Return (X, Y) of the center of cell containing provided text 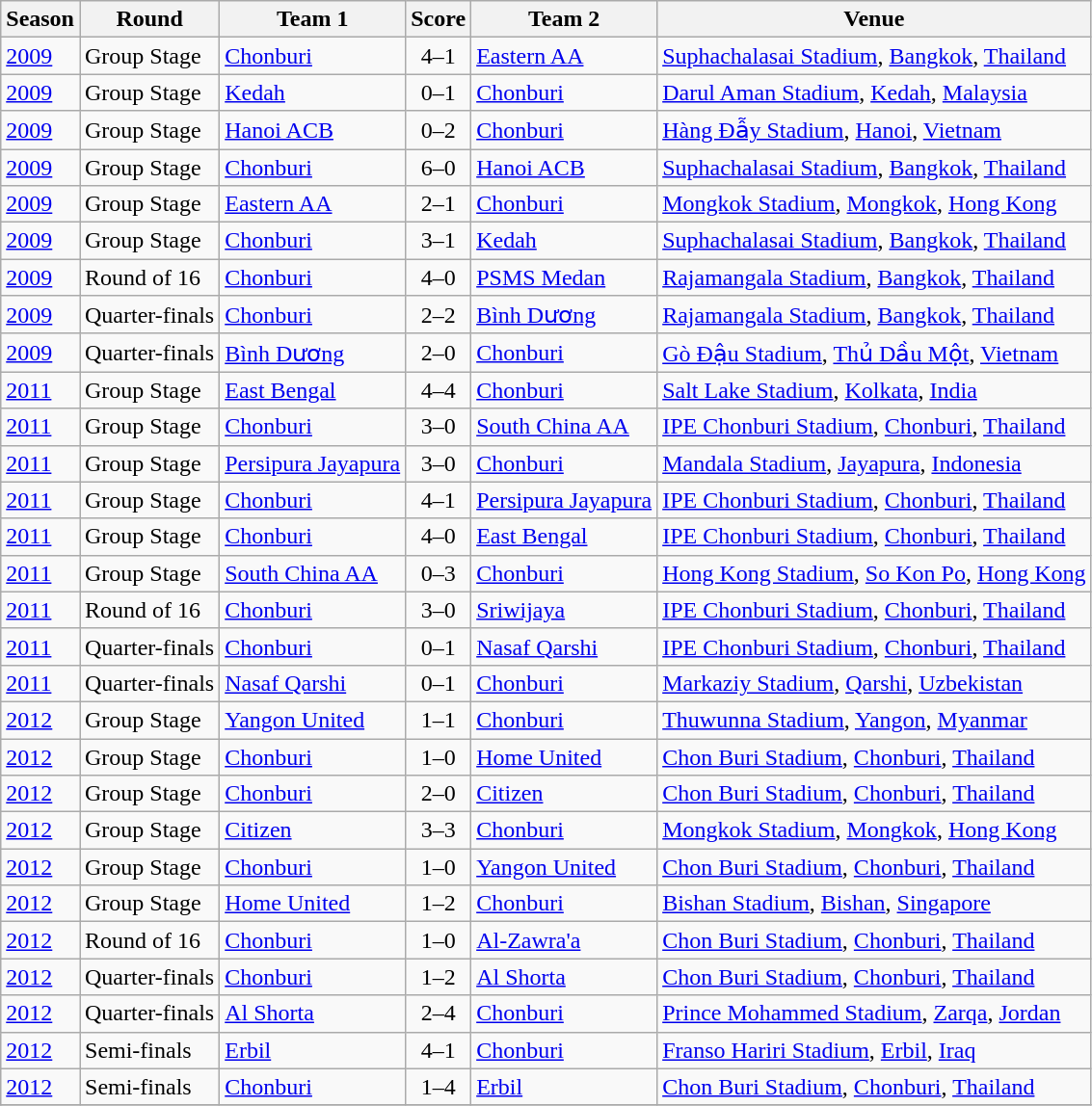
Mandala Stadium, Jayapura, Indonesia (874, 463)
Prince Mohammed Stadium, Zarqa, Jordan (874, 1014)
Score (439, 19)
Gò Đậu Stadium, Thủ Dầu Một, Vietnam (874, 353)
Darul Aman Stadium, Kedah, Malaysia (874, 92)
Hàng Đẫy Stadium, Hanoi, Vietnam (874, 130)
Team 1 (312, 19)
Markaziy Stadium, Qarshi, Uzbekistan (874, 683)
Venue (874, 19)
3–3 (439, 830)
Season (40, 19)
Hong Kong Stadium, So Kon Po, Hong Kong (874, 573)
4–4 (439, 390)
1–4 (439, 1087)
Bishan Stadium, Bishan, Singapore (874, 904)
3–1 (439, 241)
Round (148, 19)
Sriwijaya (565, 610)
Thuwunna Stadium, Yangon, Myanmar (874, 720)
1–1 (439, 720)
0–2 (439, 130)
2–4 (439, 1014)
Franso Hariri Stadium, Erbil, Iraq (874, 1050)
2–1 (439, 204)
Salt Lake Stadium, Kolkata, India (874, 390)
Al-Zawra'a (565, 940)
6–0 (439, 167)
Team 2 (565, 19)
0–3 (439, 573)
PSMS Medan (565, 277)
2–2 (439, 315)
